Pinpoint the cell where the given text exists, returning its (X, Y) midpoint coordinate. 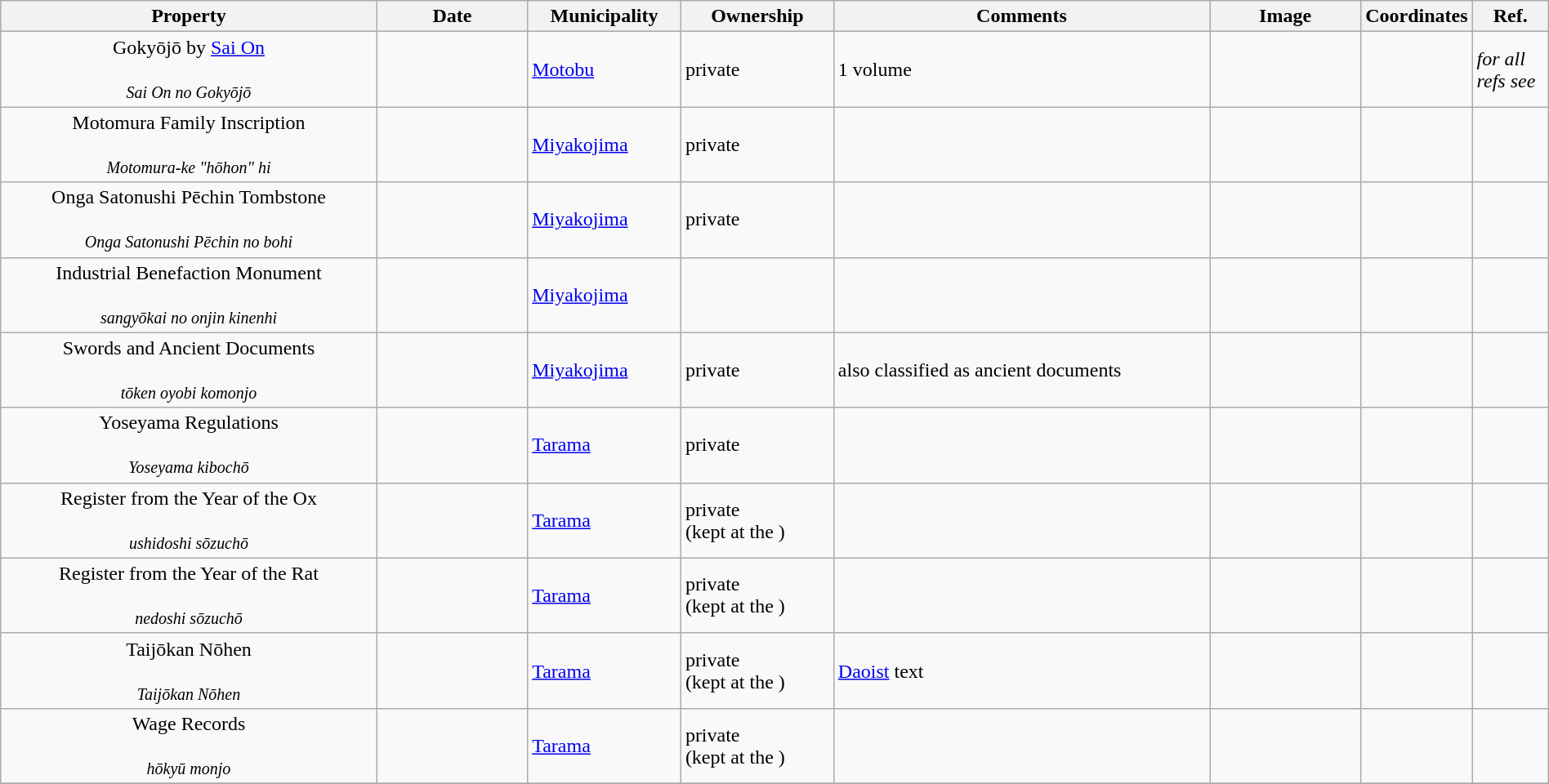
Swords and Ancient Documentstōken oyobi komonjo (189, 370)
for all refs see (1510, 69)
Ownership (757, 16)
Image (1286, 16)
Property (189, 16)
Coordinates (1417, 16)
Daoist text (1021, 670)
Industrial Benefaction Monumentsangyōkai no onjin kinenhi (189, 295)
Municipality (605, 16)
Ref. (1510, 16)
1 volume (1021, 69)
Gokyōjō by Sai OnSai On no Gokyōjō (189, 69)
Motobu (605, 69)
Register from the Year of the Ratnedoshi sōzuchō (189, 595)
Comments (1021, 16)
Taijōkan NōhenTaijōkan Nōhen (189, 670)
Wage Recordshōkyū monjo (189, 746)
Date (452, 16)
also classified as ancient documents (1021, 370)
Onga Satonushi Pēchin TombstoneOnga Satonushi Pēchin no bohi (189, 220)
Register from the Year of the Oxushidoshi sōzuchō (189, 520)
Yoseyama RegulationsYoseyama kibochō (189, 445)
Motomura Family InscriptionMotomura-ke "hōhon" hi (189, 145)
